Pinpoint the cell where the given text exists, returning its [x, y] midpoint coordinate. 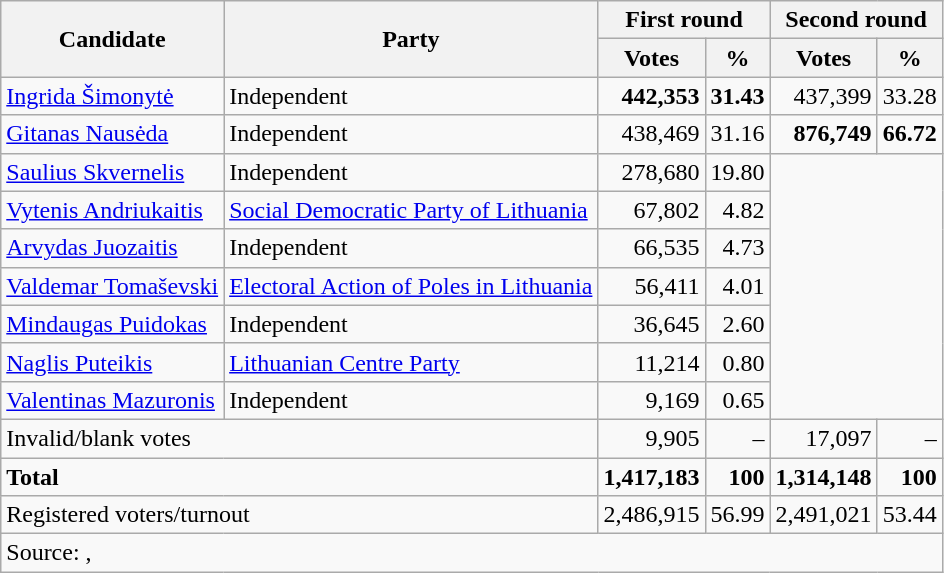
Source: , [472, 553]
17,097 [824, 438]
66,535 [652, 248]
876,749 [824, 134]
31.16 [738, 134]
437,399 [824, 96]
278,680 [652, 172]
0.80 [738, 362]
442,353 [652, 96]
Total [300, 477]
2,486,915 [652, 515]
Lithuanian Centre Party [411, 362]
4.82 [738, 210]
Registered voters/turnout [300, 515]
1,417,183 [652, 477]
Valentinas Mazuronis [112, 400]
Party [411, 39]
67,802 [652, 210]
2,491,021 [824, 515]
0.65 [738, 400]
2.60 [738, 324]
Invalid/blank votes [300, 438]
Social Democratic Party of Lithuania [411, 210]
66.72 [910, 134]
1,314,148 [824, 477]
Electoral Action of Poles in Lithuania [411, 286]
Valdemar Tomaševski [112, 286]
33.28 [910, 96]
Gitanas Nausėda [112, 134]
56,411 [652, 286]
11,214 [652, 362]
19.80 [738, 172]
Mindaugas Puidokas [112, 324]
4.01 [738, 286]
Candidate [112, 39]
438,469 [652, 134]
53.44 [910, 515]
Second round [856, 20]
Saulius Skvernelis [112, 172]
Vytenis Andriukaitis [112, 210]
9,169 [652, 400]
Arvydas Juozaitis [112, 248]
First round [684, 20]
4.73 [738, 248]
56.99 [738, 515]
Naglis Puteikis [112, 362]
9,905 [652, 438]
36,645 [652, 324]
31.43 [738, 96]
Ingrida Šimonytė [112, 96]
